Locate the cell with the specified text and output its (X, Y) center coordinate. 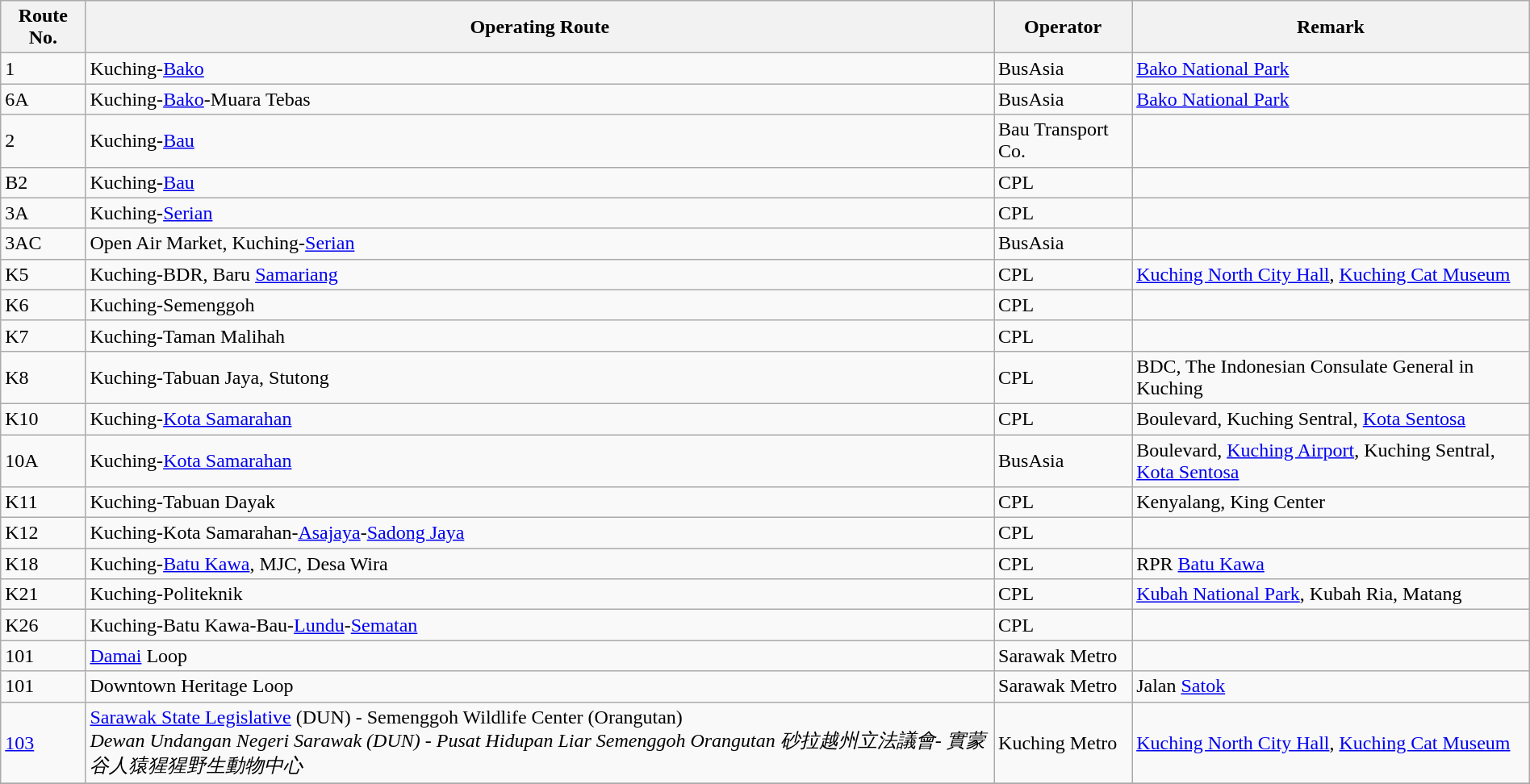
Kuching-Batu Kawa-Bau-Lundu-Sematan (540, 625)
Kuching-BDR, Baru Samariang (540, 274)
Kuching-Serian (540, 213)
3AC (44, 244)
103 (44, 742)
Kuching-Bako-Muara Tebas (540, 99)
Kuching Metro (1064, 742)
K6 (44, 305)
Bau Transport Co. (1064, 140)
Jalan Satok (1331, 686)
Kuching-Taman Malihah (540, 336)
Kuching-Semenggoh (540, 305)
Boulevard, Kuching Sentral, Kota Sentosa (1331, 419)
Kuching-Batu Kawa, MJC, Desa Wira (540, 564)
K21 (44, 594)
Operating Route (540, 27)
1 (44, 69)
BDC, The Indonesian Consulate General in Kuching (1331, 377)
Kubah National Park, Kubah Ria, Matang (1331, 594)
3A (44, 213)
K7 (44, 336)
Route No. (44, 27)
K26 (44, 625)
K5 (44, 274)
B2 (44, 182)
Kuching-Politeknik (540, 594)
Kuching-Tabuan Dayak (540, 503)
Kuching-Bako (540, 69)
K10 (44, 419)
Operator (1064, 27)
K12 (44, 533)
Damai Loop (540, 656)
10A (44, 460)
Kuching-Kota Samarahan-Asajaya-Sadong Jaya (540, 533)
Boulevard, Kuching Airport, Kuching Sentral, Kota Sentosa (1331, 460)
6A (44, 99)
Kenyalang, King Center (1331, 503)
K11 (44, 503)
K8 (44, 377)
2 (44, 140)
K18 (44, 564)
Kuching-Tabuan Jaya, Stutong (540, 377)
Downtown Heritage Loop (540, 686)
Remark (1331, 27)
RPR Batu Kawa (1331, 564)
Open Air Market, Kuching-Serian (540, 244)
